From the cell containing the given text, extract its center point as [x, y] coordinate. 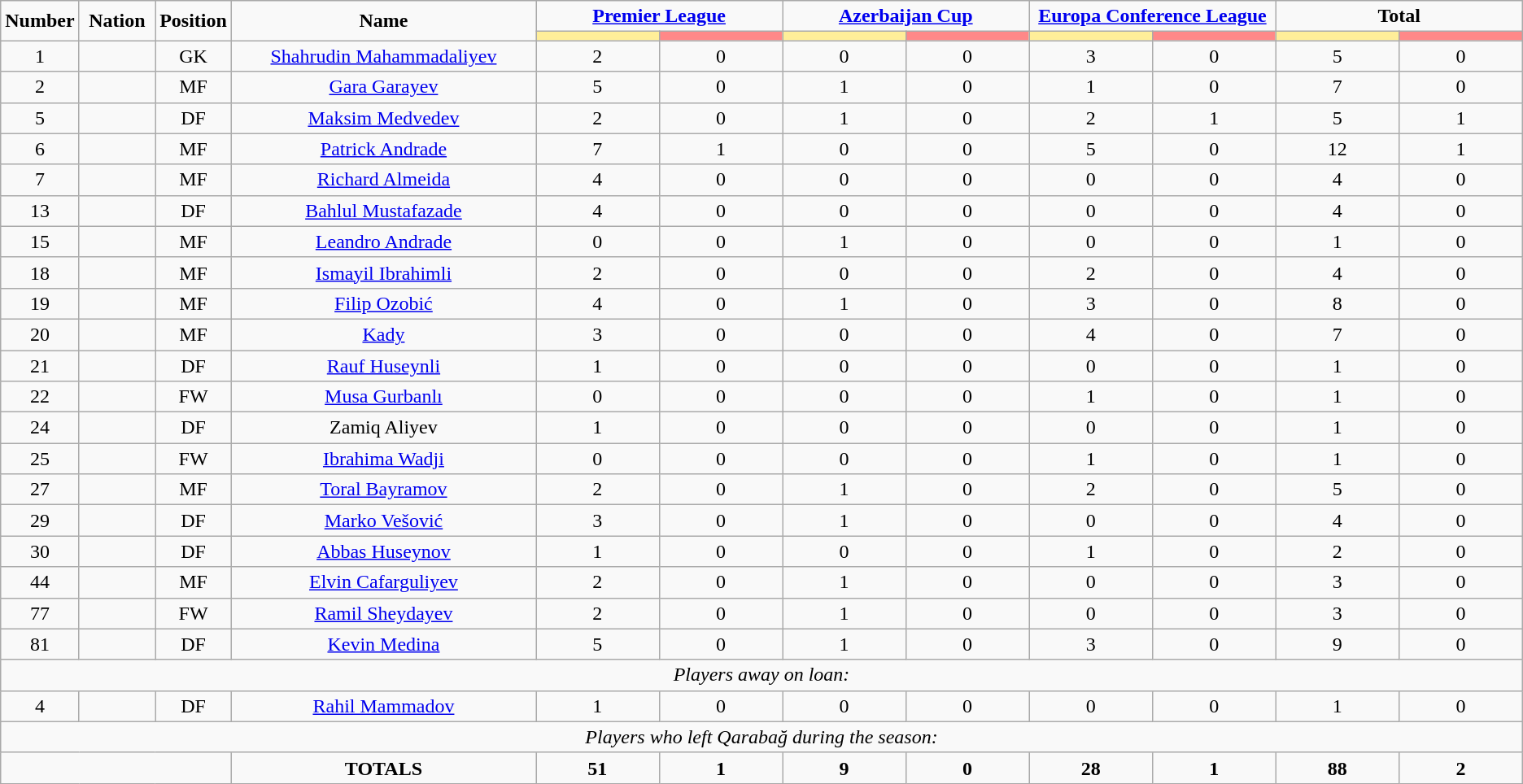
8 [1338, 303]
19 [40, 303]
Ramil Sheydayev [383, 613]
6 [40, 149]
29 [40, 520]
Europa Conference League [1152, 16]
12 [1338, 149]
25 [40, 459]
Elvin Cafarguliyev [383, 582]
Position [194, 21]
Toral Bayramov [383, 490]
TOTALS [383, 768]
51 [597, 768]
44 [40, 582]
Number [40, 21]
Gara Garayev [383, 87]
Nation [117, 21]
Kevin Medina [383, 644]
Rahil Mammadov [383, 706]
Name [383, 21]
Leandro Andrade [383, 242]
22 [40, 397]
24 [40, 428]
Ismayil Ibrahimli [383, 272]
Kady [383, 334]
Filip Ozobić [383, 303]
28 [1091, 768]
GK [194, 56]
Richard Almeida [383, 180]
Total [1399, 16]
88 [1338, 768]
15 [40, 242]
Musa Gurbanlı [383, 397]
20 [40, 334]
Players away on loan: [761, 675]
13 [40, 211]
Zamiq Aliyev [383, 428]
Marko Vešović [383, 520]
18 [40, 272]
Patrick Andrade [383, 149]
Premier League [659, 16]
30 [40, 551]
Bahlul Mustafazade [383, 211]
77 [40, 613]
81 [40, 644]
21 [40, 365]
Rauf Huseynli [383, 365]
Shahrudin Mahammadaliyev [383, 56]
27 [40, 490]
Players who left Qarabağ during the season: [761, 737]
Maksim Medvedev [383, 118]
Azerbaijan Cup [906, 16]
Abbas Huseynov [383, 551]
Ibrahima Wadji [383, 459]
